From the cell containing the given text, extract its center point as (X, Y) coordinate. 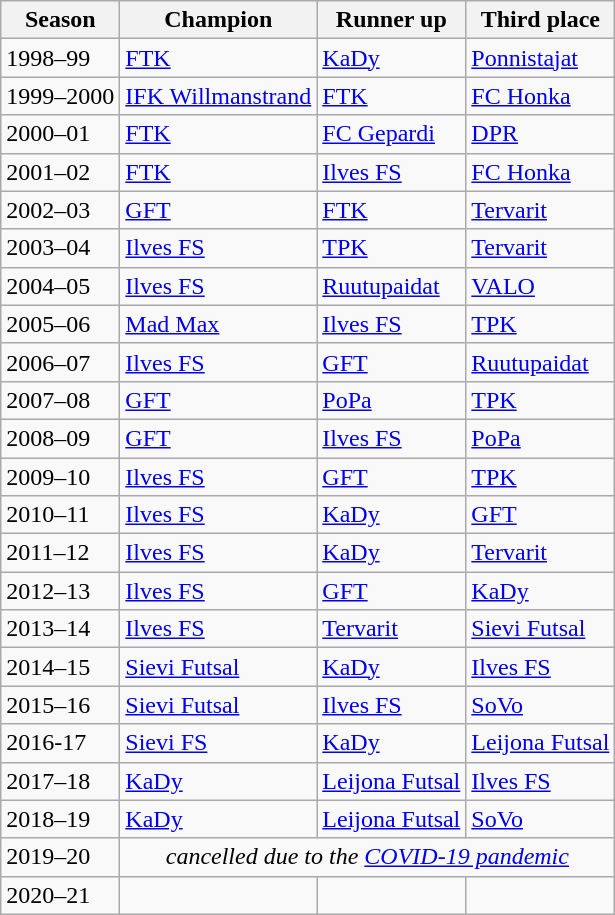
2020–21 (60, 895)
2016-17 (60, 743)
2004–05 (60, 286)
cancelled due to the COVID-19 pandemic (368, 857)
2006–07 (60, 362)
2014–15 (60, 667)
1998–99 (60, 58)
2005–06 (60, 324)
Mad Max (218, 324)
2013–14 (60, 629)
VALO (540, 286)
Champion (218, 20)
DPR (540, 134)
Ponnistajat (540, 58)
Third place (540, 20)
Runner up (392, 20)
FC Gepardi (392, 134)
2008–09 (60, 438)
2011–12 (60, 553)
2001–02 (60, 172)
2003–04 (60, 248)
2019–20 (60, 857)
2000–01 (60, 134)
2002–03 (60, 210)
2015–16 (60, 705)
IFK Willmanstrand (218, 96)
2017–18 (60, 781)
2012–13 (60, 591)
2007–08 (60, 400)
2010–11 (60, 515)
Sievi FS (218, 743)
1999–2000 (60, 96)
Season (60, 20)
2018–19 (60, 819)
2009–10 (60, 477)
